Return (X, Y) of the center of cell containing provided text 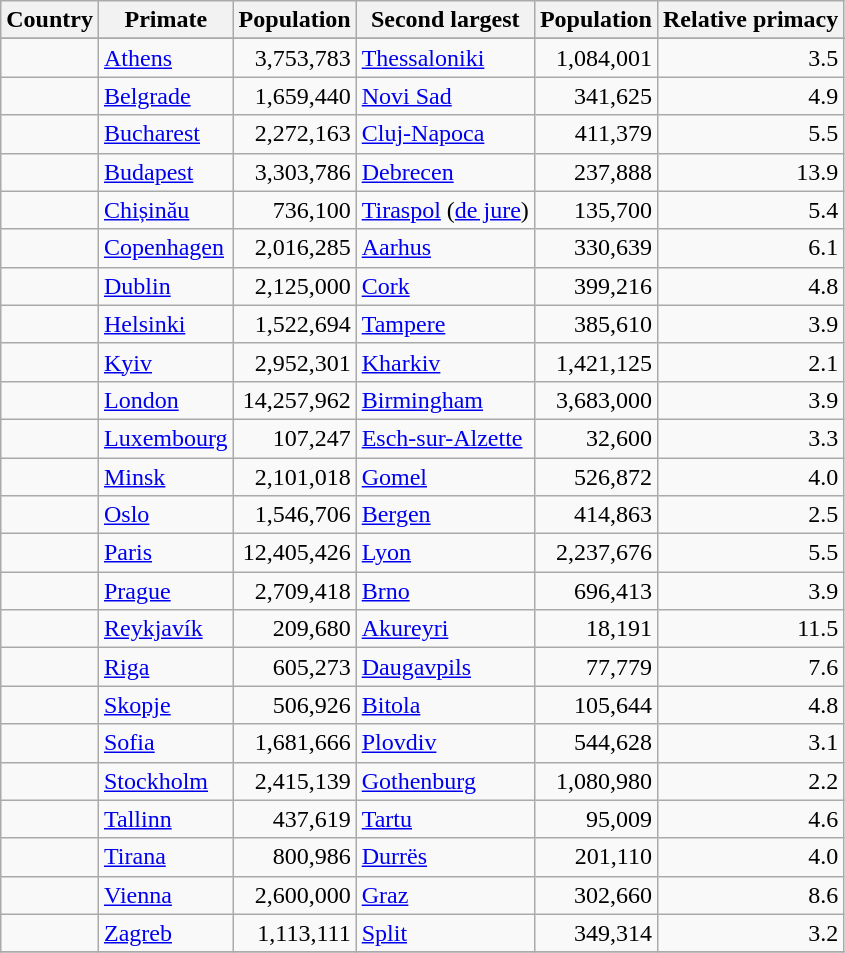
605,273 (294, 667)
Novi Sad (445, 96)
2,016,285 (294, 248)
Helsinki (166, 324)
2,709,418 (294, 591)
3,683,000 (596, 400)
Lyon (445, 553)
544,628 (596, 743)
Graz (445, 895)
4.6 (750, 819)
Daugavpils (445, 667)
8.6 (750, 895)
Copenhagen (166, 248)
Cork (445, 286)
2,952,301 (294, 362)
Tampere (445, 324)
95,009 (596, 819)
Budapest (166, 172)
Athens (166, 58)
Tirana (166, 857)
107,247 (294, 438)
Skopje (166, 705)
302,660 (596, 895)
341,625 (596, 96)
349,314 (596, 933)
3.2 (750, 933)
201,110 (596, 857)
209,680 (294, 629)
506,926 (294, 705)
6.1 (750, 248)
Esch-sur-Alzette (445, 438)
2,600,000 (294, 895)
Zagreb (166, 933)
Brno (445, 591)
5.4 (750, 210)
Tiraspol (de jure) (445, 210)
330,639 (596, 248)
237,888 (596, 172)
Luxembourg (166, 438)
1,080,980 (596, 781)
2,237,676 (596, 553)
Country (50, 20)
Durrës (445, 857)
13.9 (750, 172)
3.3 (750, 438)
437,619 (294, 819)
Chișinău (166, 210)
385,610 (596, 324)
2,272,163 (294, 134)
105,644 (596, 705)
Tartu (445, 819)
Minsk (166, 477)
Gomel (445, 477)
1,522,694 (294, 324)
2,415,139 (294, 781)
2,125,000 (294, 286)
Cluj-Napoca (445, 134)
526,872 (596, 477)
399,216 (596, 286)
1,113,111 (294, 933)
2.2 (750, 781)
4.9 (750, 96)
3.5 (750, 58)
London (166, 400)
2.1 (750, 362)
Thessaloniki (445, 58)
Split (445, 933)
Bucharest (166, 134)
800,986 (294, 857)
77,779 (596, 667)
1,659,440 (294, 96)
18,191 (596, 629)
Oslo (166, 515)
7.6 (750, 667)
Bergen (445, 515)
411,379 (596, 134)
12,405,426 (294, 553)
Debrecen (445, 172)
414,863 (596, 515)
3,303,786 (294, 172)
Paris (166, 553)
Dublin (166, 286)
Reykjavík (166, 629)
3,753,783 (294, 58)
11.5 (750, 629)
Vienna (166, 895)
Kharkiv (445, 362)
Belgrade (166, 96)
736,100 (294, 210)
696,413 (596, 591)
Akureyri (445, 629)
Kyiv (166, 362)
Plovdiv (445, 743)
Aarhus (445, 248)
1,421,125 (596, 362)
32,600 (596, 438)
Gothenburg (445, 781)
Tallinn (166, 819)
Relative primacy (750, 20)
135,700 (596, 210)
1,681,666 (294, 743)
1,546,706 (294, 515)
Prague (166, 591)
14,257,962 (294, 400)
Sofia (166, 743)
1,084,001 (596, 58)
3.1 (750, 743)
Second largest (445, 20)
Primate (166, 20)
2,101,018 (294, 477)
Bitola (445, 705)
2.5 (750, 515)
Birmingham (445, 400)
Stockholm (166, 781)
Riga (166, 667)
